Find where the given text appears and provide that cell's center as (x, y) coordinate. 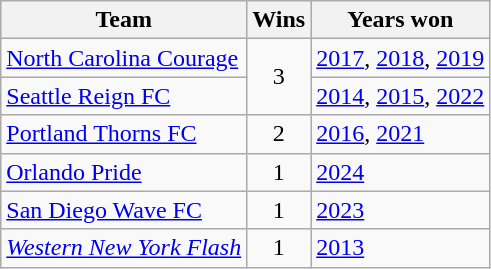
Wins (279, 20)
2024 (400, 172)
2013 (400, 248)
Team (124, 20)
2017, 2018, 2019 (400, 58)
Orlando Pride (124, 172)
North Carolina Courage (124, 58)
2016, 2021 (400, 134)
2014, 2015, 2022 (400, 96)
2023 (400, 210)
Seattle Reign FC (124, 96)
2 (279, 134)
Years won (400, 20)
Western New York Flash (124, 248)
San Diego Wave FC (124, 210)
Portland Thorns FC (124, 134)
3 (279, 77)
